From the cell containing the given text, extract its center point as [X, Y] coordinate. 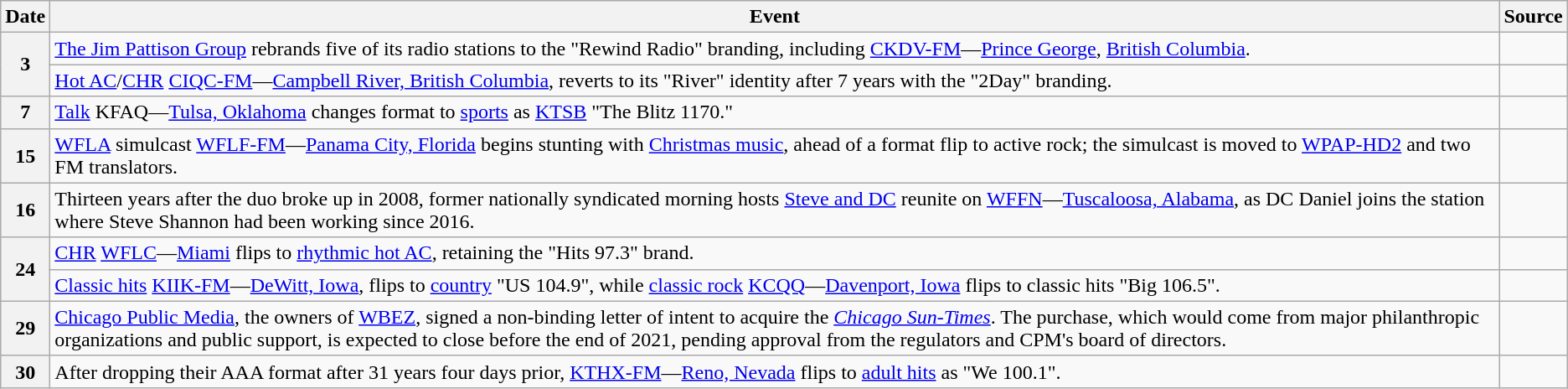
3 [25, 65]
30 [25, 371]
24 [25, 269]
Classic hits KIIK-FM—DeWitt, Iowa, flips to country "US 104.9", while classic rock KCQQ—Davenport, Iowa flips to classic hits "Big 106.5". [775, 285]
Hot AC/CHR CIQC-FM—Campbell River, British Columbia, reverts to its "River" identity after 7 years with the "2Day" branding. [775, 80]
29 [25, 329]
CHR WFLC—Miami flips to rhythmic hot AC, retaining the "Hits 97.3" brand. [775, 253]
Source [1533, 17]
Event [775, 17]
7 [25, 112]
Talk KFAQ—Tulsa, Oklahoma changes format to sports as KTSB "The Blitz 1170." [775, 112]
After dropping their AAA format after 31 years four days prior, KTHX-FM—Reno, Nevada flips to adult hits as "We 100.1". [775, 371]
The Jim Pattison Group rebrands five of its radio stations to the "Rewind Radio" branding, including CKDV-FM—Prince George, British Columbia. [775, 49]
16 [25, 210]
Date [25, 17]
15 [25, 156]
